Search for the cell housing the specified text and yield its (x, y) center coordinate. 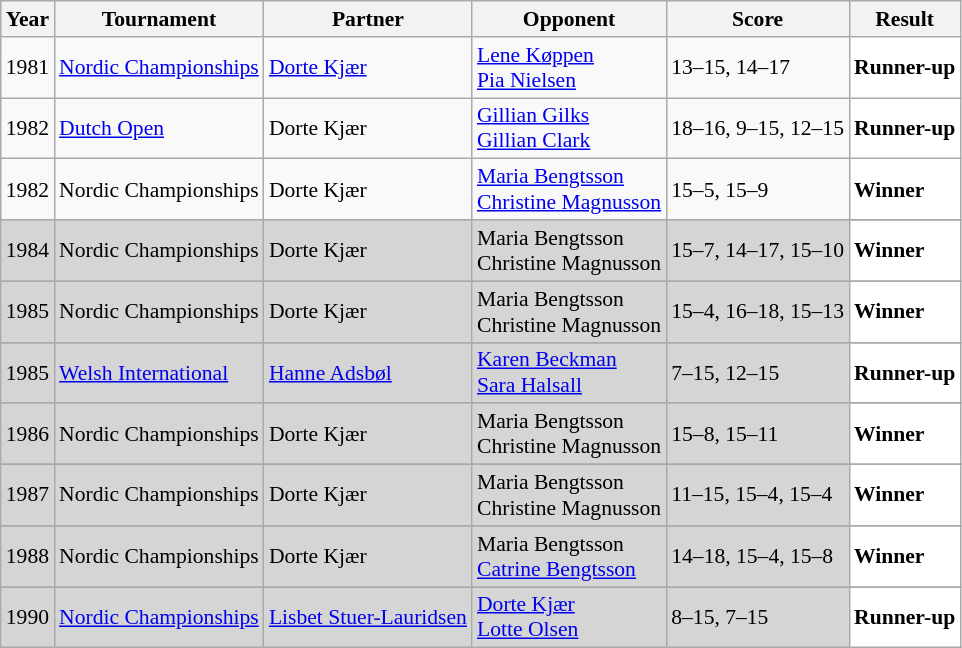
7–15, 12–15 (758, 372)
15–8, 15–11 (758, 434)
15–5, 15–9 (758, 190)
Karen Beckman Sara Halsall (569, 372)
15–7, 14–17, 15–10 (758, 250)
Hanne Adsbøl (368, 372)
Year (28, 19)
8–15, 7–15 (758, 618)
Maria Bengtsson Catrine Bengtsson (569, 556)
Score (758, 19)
Tournament (159, 19)
Welsh International (159, 372)
1986 (28, 434)
Gillian Gilks Gillian Clark (569, 128)
Lene Køppen Pia Nielsen (569, 68)
Dutch Open (159, 128)
11–15, 15–4, 15–4 (758, 496)
Dorte Kjær Lotte Olsen (569, 618)
Partner (368, 19)
15–4, 16–18, 15–13 (758, 312)
Opponent (569, 19)
Lisbet Stuer-Lauridsen (368, 618)
18–16, 9–15, 12–15 (758, 128)
14–18, 15–4, 15–8 (758, 556)
1981 (28, 68)
1988 (28, 556)
1984 (28, 250)
1987 (28, 496)
13–15, 14–17 (758, 68)
1990 (28, 618)
Result (904, 19)
